For the text-containing cell, return its midpoint in (x, y) coordinate format. 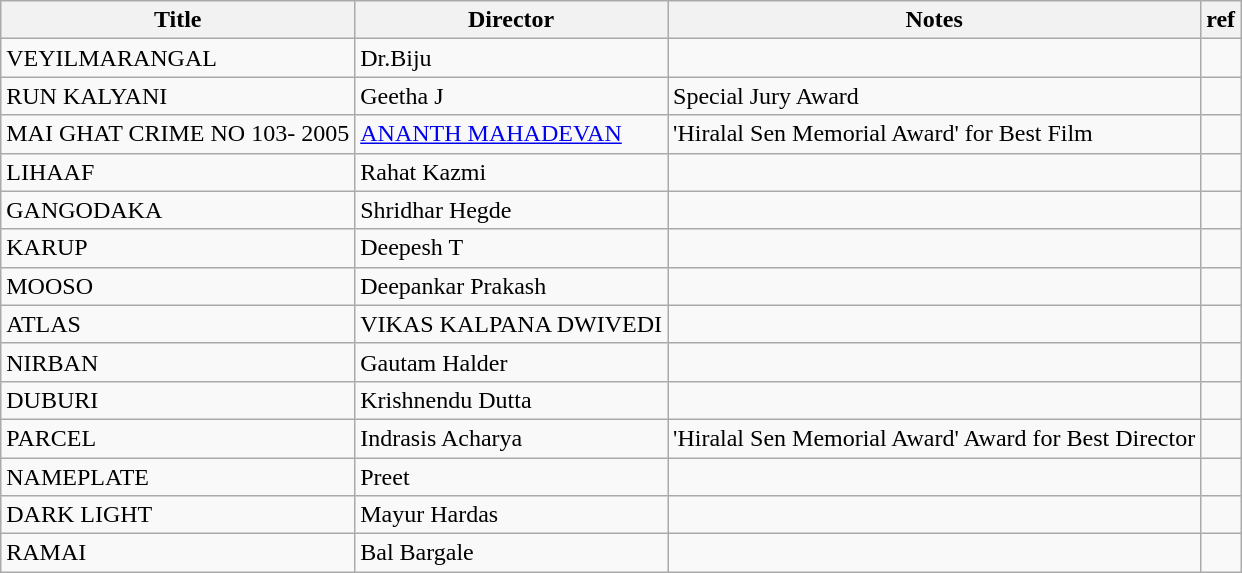
MOOSO (178, 286)
Director (512, 20)
Indrasis Acharya (512, 438)
DUBURI (178, 400)
VEYILMARANGAL (178, 58)
Bal Bargale (512, 553)
Mayur Hardas (512, 515)
GANGODAKA (178, 210)
RAMAI (178, 553)
MAI GHAT CRIME NO 103- 2005 (178, 134)
ref (1221, 20)
'Hiralal Sen Memorial Award' for Best Film (934, 134)
Special Jury Award (934, 96)
Deepankar Prakash (512, 286)
VIKAS KALPANA DWIVEDI (512, 324)
Dr.Biju (512, 58)
Krishnendu Dutta (512, 400)
DARK LIGHT (178, 515)
Deepesh T (512, 248)
ATLAS (178, 324)
Shridhar Hegde (512, 210)
LIHAAF (178, 172)
PARCEL (178, 438)
ANANTH MAHADEVAN (512, 134)
KARUP (178, 248)
NIRBAN (178, 362)
Gautam Halder (512, 362)
Geetha J (512, 96)
'Hiralal Sen Memorial Award' Award for Best Director (934, 438)
RUN KALYANI (178, 96)
NAMEPLATE (178, 477)
Title (178, 20)
Notes (934, 20)
Preet (512, 477)
Rahat Kazmi (512, 172)
